For the text-containing cell, return its midpoint in [X, Y] coordinate format. 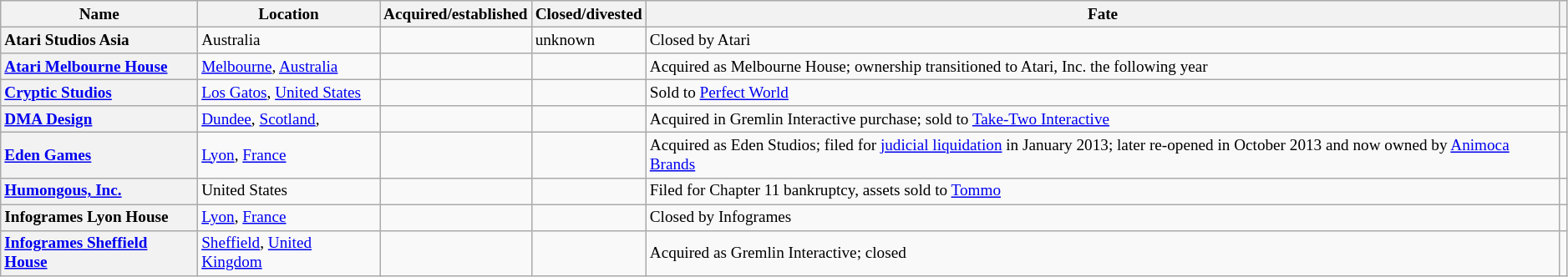
Atari Studios Asia [99, 40]
Humongous, Inc. [99, 191]
Filed for Chapter 11 bankruptcy, assets sold to Tommo [1103, 191]
Infogrames Lyon House [99, 218]
Infogrames Sheffield House [99, 253]
Sheffield, United Kingdom [289, 253]
Australia [289, 40]
United States [289, 191]
Acquired as Gremlin Interactive; closed [1103, 253]
Atari Melbourne House [99, 67]
Sold to Perfect World [1103, 93]
Closed by Infogrames [1103, 218]
Closed by Atari [1103, 40]
Eden Games [99, 155]
DMA Design [99, 119]
Melbourne, Australia [289, 67]
Fate [1103, 14]
Closed/divested [588, 14]
Dundee, Scotland, [289, 119]
Name [99, 14]
Acquired as Eden Studios; filed for judicial liquidation in January 2013; later re-opened in October 2013 and now owned by Animoca Brands [1103, 155]
Acquired/established [455, 14]
Acquired in Gremlin Interactive purchase; sold to Take-Two Interactive [1103, 119]
Cryptic Studios [99, 93]
Los Gatos, United States [289, 93]
Location [289, 14]
Acquired as Melbourne House; ownership transitioned to Atari, Inc. the following year [1103, 67]
unknown [588, 40]
